For the text-containing cell, return its midpoint in (x, y) coordinate format. 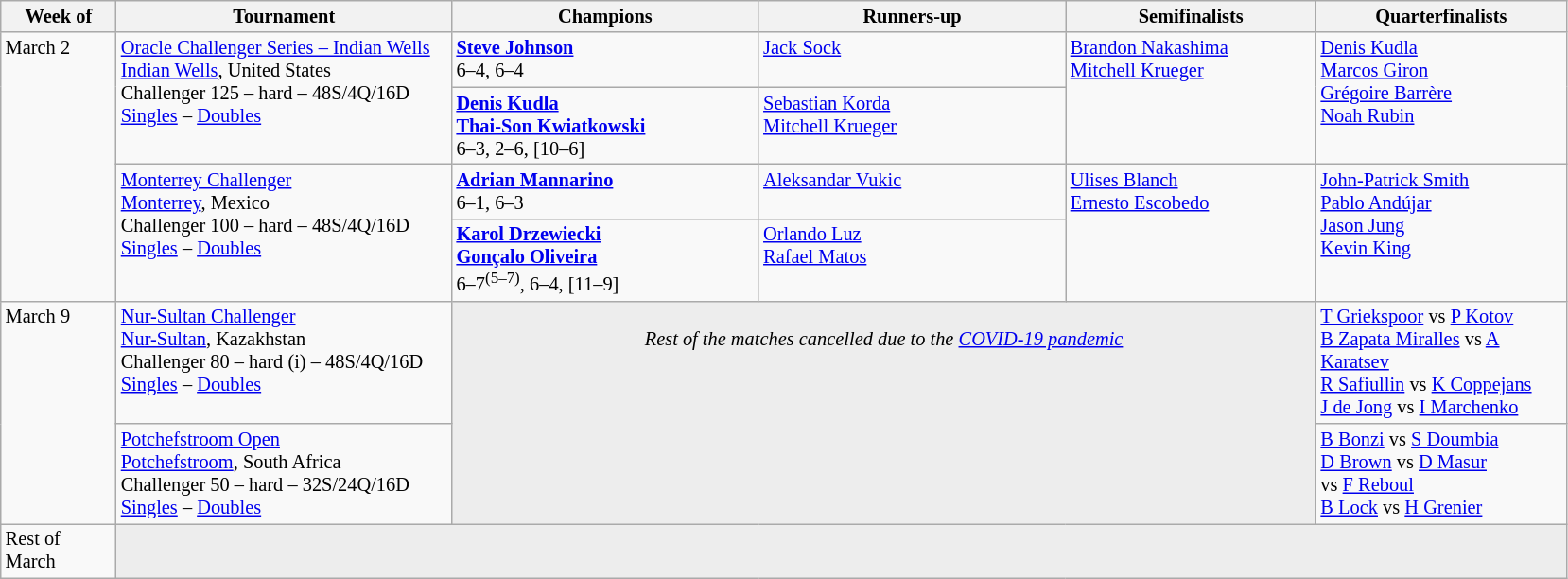
T Griekspoor vs P Kotov B Zapata Miralles vs A Karatsev R Safiullin vs K Coppejans J de Jong vs I Marchenko (1441, 362)
Week of (59, 16)
Tournament (284, 16)
Aleksandar Vukic (912, 191)
Ulises Blanch Ernesto Escobedo (1192, 233)
B Bonzi vs S Doumbia D Brown vs D Masur vs F Reboul B Lock vs H Grenier (1441, 474)
Denis Kudla Marcos Giron Grégoire Barrère Noah Rubin (1441, 98)
Potchefstroom OpenPotchefstroom, South Africa Challenger 50 – hard – 32S/24Q/16DSingles – Doubles (284, 474)
Adrian Mannarino6–1, 6–3 (605, 191)
Sebastian Korda Mitchell Krueger (912, 126)
March 9 (59, 412)
Rest of the matches cancelled due to the COVID-19 pandemic (884, 412)
Karol Drzewiecki Gonçalo Oliveira6–7(5–7), 6–4, [11–9] (605, 259)
John-Patrick Smith Pablo Andújar Jason Jung Kevin King (1441, 233)
Semifinalists (1192, 16)
Oracle Challenger Series – Indian WellsIndian Wells, United States Challenger 125 – hard – 48S/4Q/16DSingles – Doubles (284, 98)
Denis Kudla Thai-Son Kwiatkowski6–3, 2–6, [10–6] (605, 126)
March 2 (59, 167)
Steve Johnson6–4, 6–4 (605, 60)
Nur-Sultan ChallengerNur-Sultan, Kazakhstan Challenger 80 – hard (i) – 48S/4Q/16DSingles – Doubles (284, 362)
Jack Sock (912, 60)
Quarterfinalists (1441, 16)
Orlando Luz Rafael Matos (912, 259)
Monterrey ChallengerMonterrey, Mexico Challenger 100 – hard – 48S/4Q/16DSingles – Doubles (284, 233)
Brandon Nakashima Mitchell Krueger (1192, 98)
Runners-up (912, 16)
Champions (605, 16)
Rest of March (59, 551)
